Provide the [X, Y] coordinate of the cell's center where the given text is located.  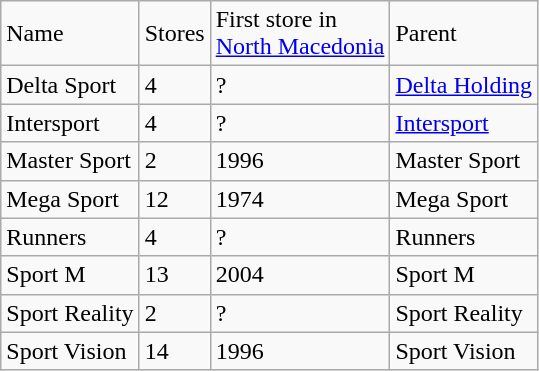
13 [174, 275]
Stores [174, 34]
Delta Holding [464, 85]
2004 [300, 275]
Parent [464, 34]
Delta Sport [70, 85]
12 [174, 199]
First store inNorth Macedonia [300, 34]
Name [70, 34]
1974 [300, 199]
14 [174, 351]
